Capture the cell that displays the provided text and extract its [X, Y] central coordinate. 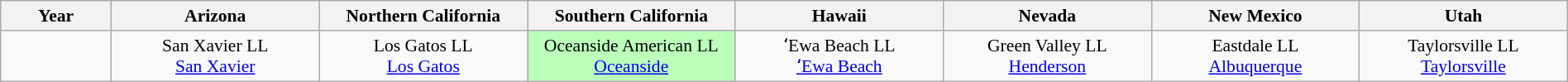
Oceanside American LLOceanside [632, 56]
Los Gatos LLLos Gatos [423, 56]
Eastdale LLAlbuquerque [1255, 56]
Arizona [215, 16]
San Xavier LLSan Xavier [215, 56]
Year [56, 16]
Taylorsville LLTaylorsville [1464, 56]
Hawaii [839, 16]
Green Valley LLHenderson [1048, 56]
ʻEwa Beach LLʻEwa Beach [839, 56]
Nevada [1048, 16]
Northern California [423, 16]
New Mexico [1255, 16]
Southern California [632, 16]
Utah [1464, 16]
